Pinpoint the cell where the given text exists, returning its (X, Y) midpoint coordinate. 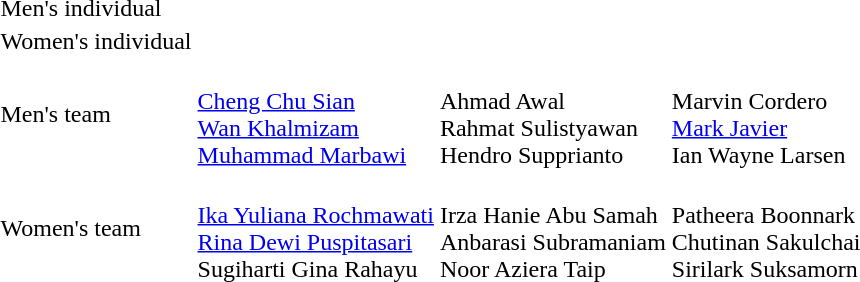
Cheng Chu SianWan KhalmizamMuhammad Marbawi (316, 114)
Ahmad AwalRahmat SulistyawanHendro Supprianto (552, 114)
